Extract the [x, y] coordinate from the center of the cell holding the provided text.  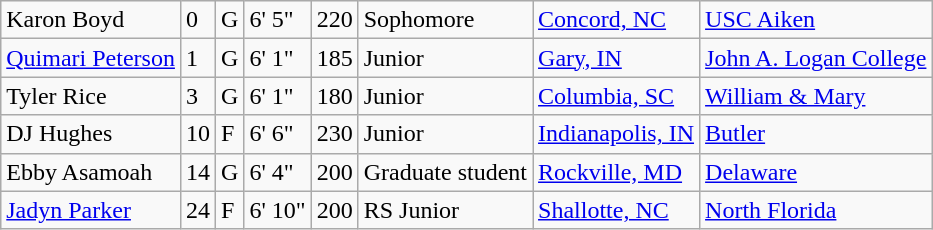
RS Junior [445, 210]
Indianapolis, IN [616, 134]
6' 4" [278, 172]
1 [198, 58]
Ebby Asamoah [91, 172]
14 [198, 172]
Gary, IN [616, 58]
Delaware [816, 172]
North Florida [816, 210]
Shallotte, NC [616, 210]
Sophomore [445, 20]
Rockville, MD [616, 172]
3 [198, 96]
10 [198, 134]
0 [198, 20]
180 [334, 96]
USC Aiken [816, 20]
24 [198, 210]
Karon Boyd [91, 20]
220 [334, 20]
6' 6" [278, 134]
DJ Hughes [91, 134]
Columbia, SC [616, 96]
Butler [816, 134]
Graduate student [445, 172]
Jadyn Parker [91, 210]
6' 10" [278, 210]
185 [334, 58]
Quimari Peterson [91, 58]
William & Mary [816, 96]
230 [334, 134]
Tyler Rice [91, 96]
Concord, NC [616, 20]
John A. Logan College [816, 58]
6' 5" [278, 20]
